Determine the (x, y) coordinate at the center of the cell enclosing the given text.  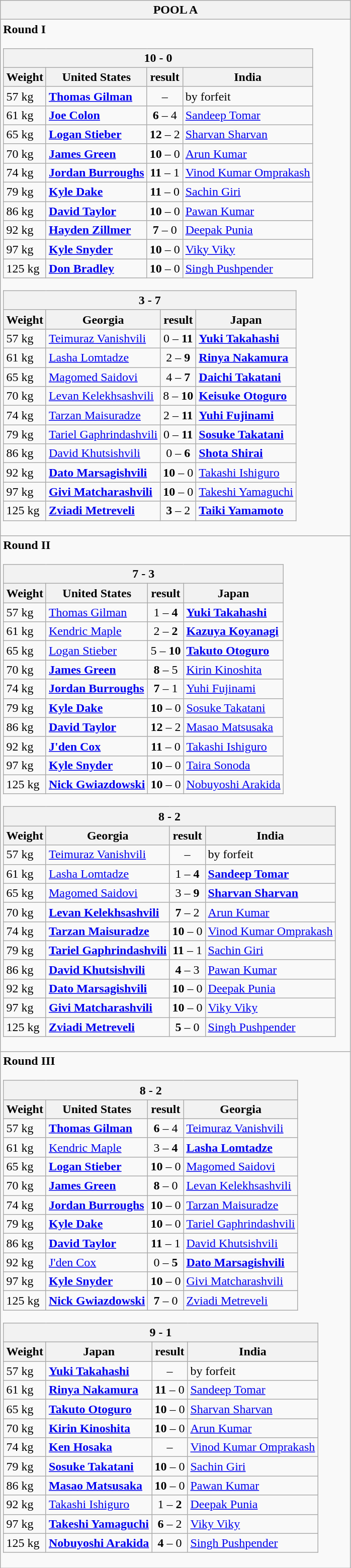
7 – 2 (187, 912)
2 – 11 (178, 415)
4 – 7 (178, 377)
Taira Sonoda (233, 765)
Ken Hosaka (99, 1447)
3 – 2 (178, 511)
4 – 3 (187, 969)
8 – 10 (178, 396)
3 - 7 (150, 300)
3 – 9 (187, 893)
8 – 0 (166, 1186)
Joe Colon (97, 115)
6 – 2 (170, 1524)
3 – 4 (166, 1147)
4 – 0 (170, 1543)
Shota Shirai (246, 453)
POOL A (176, 10)
Taiki Yamamoto (246, 511)
5 – 0 (187, 1027)
7 – 1 (166, 689)
8 – 5 (166, 670)
Keisuke Otoguro (246, 396)
2 – 9 (178, 358)
5 – 10 (166, 651)
1 – 2 (170, 1505)
9 - 1 (161, 1332)
0 – 6 (178, 453)
Daichi Takatani (246, 377)
2 – 2 (166, 631)
Don Bradley (97, 268)
Kazuya Koyanagi (233, 631)
0 – 5 (166, 1262)
Hayden Zillmer (97, 230)
7 - 3 (143, 574)
10 - 0 (158, 58)
